Find where the given text appears and provide that cell's center as [X, Y] coordinate. 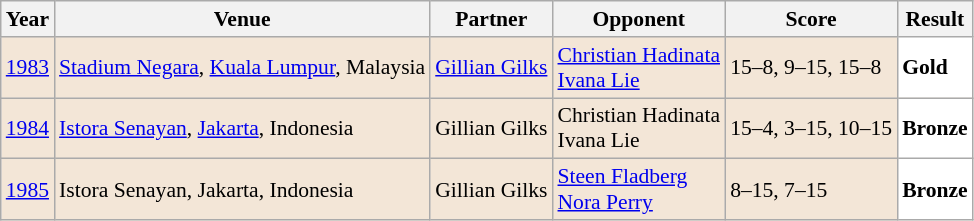
Score [811, 19]
1985 [28, 190]
Gold [935, 68]
Year [28, 19]
1984 [28, 128]
Stadium Negara, Kuala Lumpur, Malaysia [242, 68]
Venue [242, 19]
8–15, 7–15 [811, 190]
Opponent [638, 19]
15–8, 9–15, 15–8 [811, 68]
Result [935, 19]
1983 [28, 68]
15–4, 3–15, 10–15 [811, 128]
Partner [491, 19]
Steen Fladberg Nora Perry [638, 190]
